Pinpoint the cell where the given text exists, returning its [x, y] midpoint coordinate. 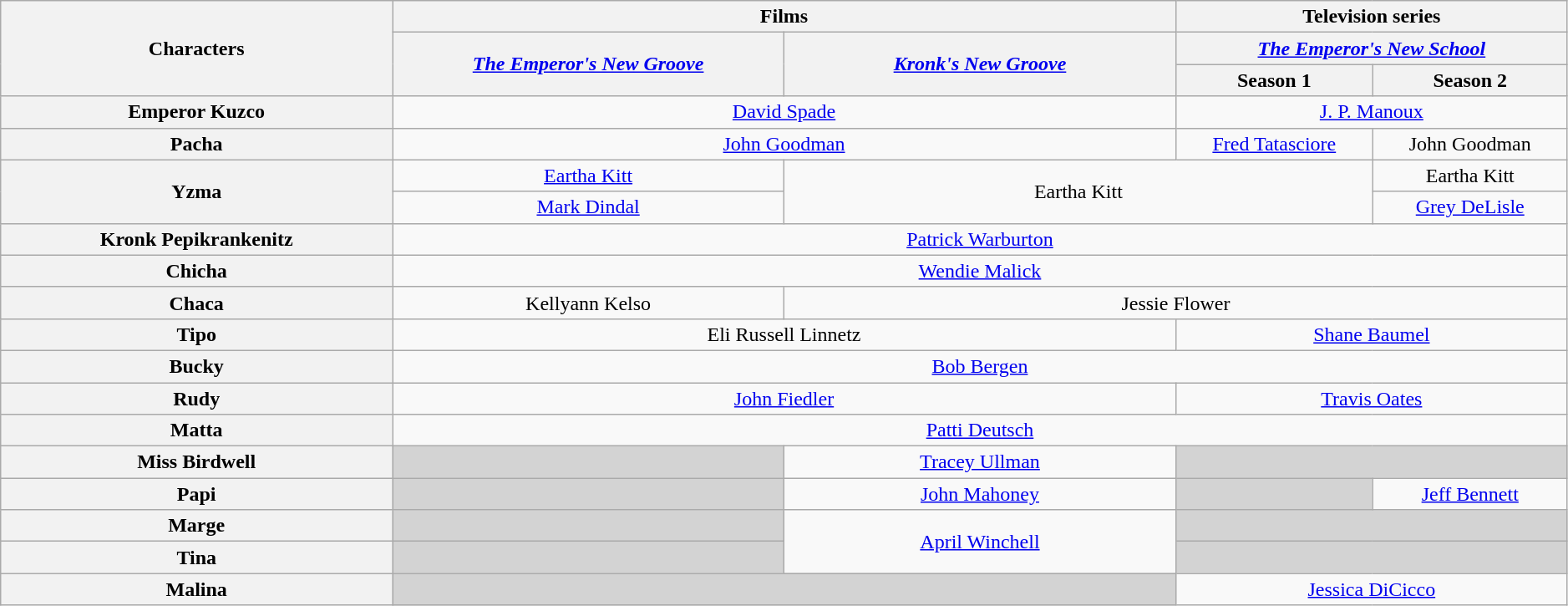
Jeff Bennett [1470, 494]
Wendie Malick [981, 271]
Patrick Warburton [981, 239]
Characters [197, 48]
Papi [197, 494]
Fred Tatasciore [1274, 144]
Kronk's New Groove [981, 64]
Tina [197, 558]
The Emperor's New Groove [588, 64]
John Mahoney [981, 494]
Rudy [197, 399]
J. P. Manoux [1372, 112]
Films [784, 17]
Chicha [197, 271]
Jessie Flower [1176, 303]
April Winchell [981, 542]
Emperor Kuzco [197, 112]
Malina [197, 589]
Miss Birdwell [197, 462]
Yzma [197, 191]
Tracey Ullman [981, 462]
Kronk Pepikrankenitz [197, 239]
Patti Deutsch [981, 430]
Eli Russell Linnetz [784, 334]
Marge [197, 526]
Chaca [197, 303]
Bucky [197, 366]
Mark Dindal [588, 207]
Matta [197, 430]
Season 1 [1274, 80]
Television series [1372, 17]
Grey DeLisle [1470, 207]
Kellyann Kelso [588, 303]
Tipo [197, 334]
Travis Oates [1372, 399]
Shane Baumel [1372, 334]
Jessica DiCicco [1372, 589]
John Fiedler [784, 399]
Bob Bergen [981, 366]
Season 2 [1470, 80]
David Spade [784, 112]
The Emperor's New School [1372, 48]
Pacha [197, 144]
